Search for the cell housing the specified text and yield its [x, y] center coordinate. 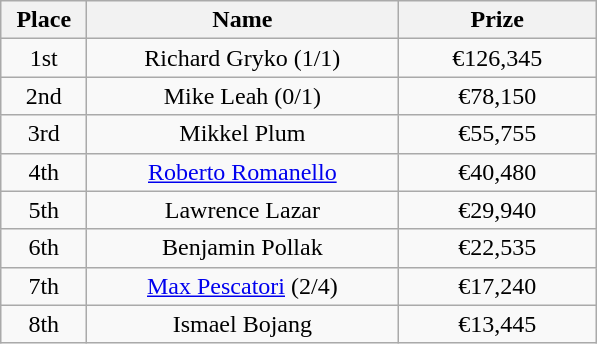
4th [44, 172]
Ismael Bojang [242, 324]
6th [44, 248]
€78,150 [498, 96]
Roberto Romanello [242, 172]
Mike Leah (0/1) [242, 96]
Richard Gryko (1/1) [242, 58]
2nd [44, 96]
8th [44, 324]
Lawrence Lazar [242, 210]
Max Pescatori (2/4) [242, 286]
Prize [498, 20]
Mikkel Plum [242, 134]
Benjamin Pollak [242, 248]
3rd [44, 134]
7th [44, 286]
1st [44, 58]
Name [242, 20]
€22,535 [498, 248]
5th [44, 210]
€13,445 [498, 324]
€55,755 [498, 134]
€17,240 [498, 286]
Place [44, 20]
€126,345 [498, 58]
€29,940 [498, 210]
€40,480 [498, 172]
